Identify which cell holds the provided text, then report its [x, y] central coordinate. 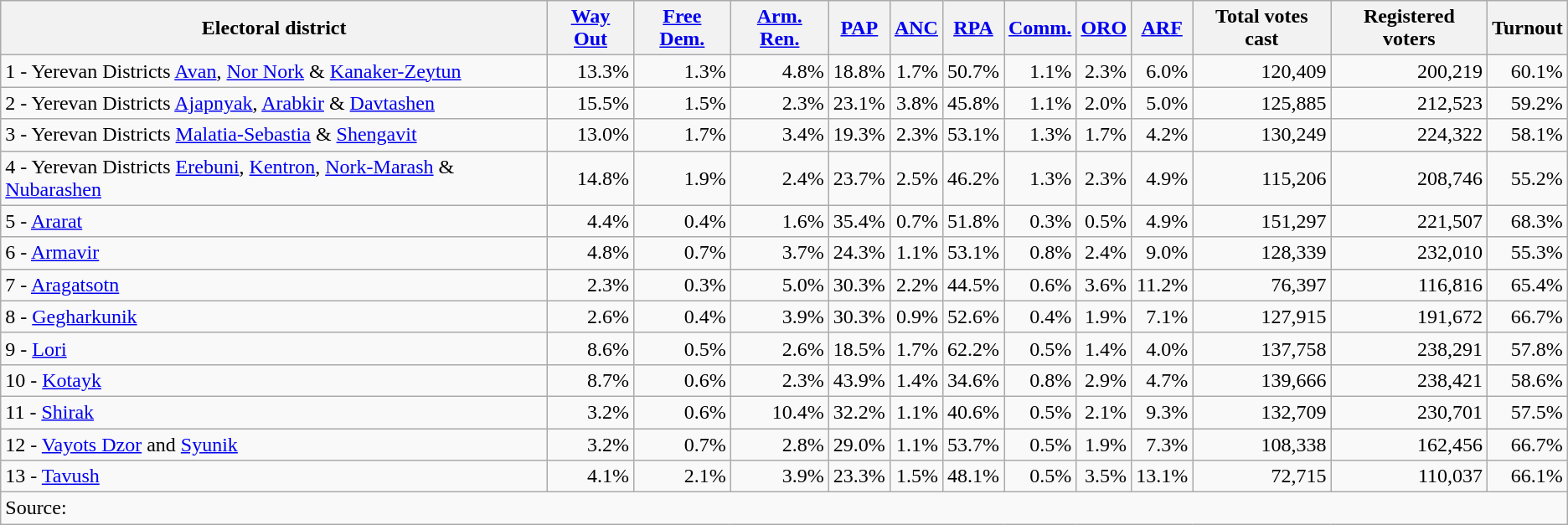
4.1% [591, 476]
34.6% [973, 380]
125,885 [1261, 103]
162,456 [1409, 445]
Source: [784, 508]
ARF [1163, 28]
12 - Vayots Dzor and Syunik [275, 445]
58.6% [1528, 380]
139,666 [1261, 380]
15.5% [591, 103]
19.3% [859, 135]
7.3% [1163, 445]
8 - Gegharkunik [275, 317]
72,715 [1261, 476]
51.8% [973, 221]
2 - Yerevan Districts Ajapnyak, Arabkir & Davtashen [275, 103]
Comm. [1039, 28]
13 - Tavush [275, 476]
Way Out [591, 28]
Registered voters [1409, 28]
115,206 [1261, 178]
127,915 [1261, 317]
5 - Ararat [275, 221]
1.6% [779, 221]
57.5% [1528, 412]
6 - Armavir [275, 253]
ANC [916, 28]
130,249 [1261, 135]
PAP [859, 28]
9.0% [1163, 253]
8.6% [591, 348]
3.8% [916, 103]
24.3% [859, 253]
ORO [1104, 28]
18.5% [859, 348]
46.2% [973, 178]
40.6% [973, 412]
4.7% [1163, 380]
59.2% [1528, 103]
52.6% [973, 317]
Total votes cast [1261, 28]
132,709 [1261, 412]
62.2% [973, 348]
9.3% [1163, 412]
10 - Kotayk [275, 380]
224,322 [1409, 135]
Arm. Ren. [779, 28]
76,397 [1261, 285]
11.2% [1163, 285]
238,421 [1409, 380]
110,037 [1409, 476]
3 - Yerevan Districts Malatia-Sebastia & Shengavit [275, 135]
35.4% [859, 221]
Electoral district [275, 28]
14.8% [591, 178]
128,339 [1261, 253]
2.8% [779, 445]
1 - Yerevan Districts Avan, Nor Nork & Kanaker-Zeytun [275, 71]
13.0% [591, 135]
10.4% [779, 412]
18.8% [859, 71]
57.8% [1528, 348]
232,010 [1409, 253]
45.8% [973, 103]
4 - Yerevan Districts Erebuni, Kentron, Nork-Marash & Nubarashen [275, 178]
13.3% [591, 71]
58.1% [1528, 135]
2.9% [1104, 380]
7.1% [1163, 317]
4.0% [1163, 348]
3.4% [779, 135]
151,297 [1261, 221]
208,746 [1409, 178]
3.6% [1104, 285]
191,672 [1409, 317]
23.7% [859, 178]
68.3% [1528, 221]
55.2% [1528, 178]
11 - Shirak [275, 412]
0.9% [916, 317]
Free Dem. [682, 28]
65.4% [1528, 285]
212,523 [1409, 103]
29.0% [859, 445]
8.7% [591, 380]
4.2% [1163, 135]
43.9% [859, 380]
200,219 [1409, 71]
108,338 [1261, 445]
44.5% [973, 285]
6.0% [1163, 71]
238,291 [1409, 348]
53.7% [973, 445]
120,409 [1261, 71]
230,701 [1409, 412]
13.1% [1163, 476]
60.1% [1528, 71]
7 - Aragatsotn [275, 285]
2.2% [916, 285]
23.3% [859, 476]
221,507 [1409, 221]
116,816 [1409, 285]
48.1% [973, 476]
4.4% [591, 221]
66.1% [1528, 476]
3.7% [779, 253]
137,758 [1261, 348]
50.7% [973, 71]
RPA [973, 28]
2.5% [916, 178]
32.2% [859, 412]
55.3% [1528, 253]
Turnout [1528, 28]
9 - Lori [275, 348]
23.1% [859, 103]
3.5% [1104, 476]
2.0% [1104, 103]
